Provide the [x, y] coordinate of the cell's center where the given text is located.  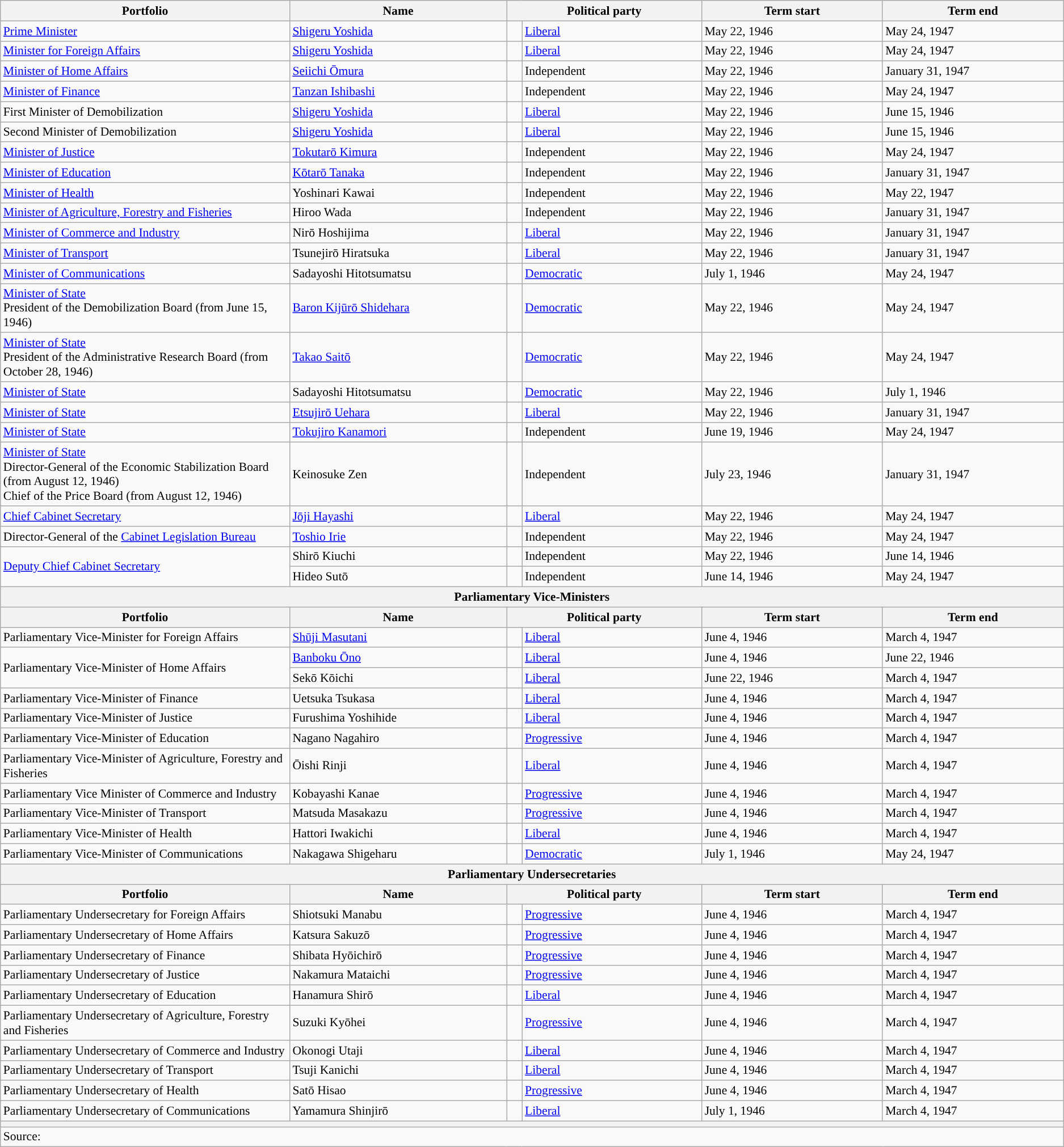
Nakagawa Shigeharu [398, 854]
Minister of Justice [145, 153]
Parliamentary Vice-Minister of Communications [145, 854]
Furushima Yoshihide [398, 718]
Hattori Iwakichi [398, 834]
Yoshinari Kawai [398, 193]
Minister of Commerce and Industry [145, 233]
Parliamentary Undersecretary of Agriculture, Forestry and Fisheries [145, 1023]
Parliamentary Undersecretary of Home Affairs [145, 935]
Minister of StatePresident of the Demobilization Board (from June 15, 1946) [145, 309]
Director-General of the Cabinet Legislation Bureau [145, 537]
Matsuda Masakazu [398, 813]
Parliamentary Undersecretary of Justice [145, 975]
Chief Cabinet Secretary [145, 516]
Parliamentary Vice-Minister for Foreign Affairs [145, 638]
Baron Kijūrō Shidehara [398, 309]
Satō Hisao [398, 1091]
Kōtarō Tanaka [398, 172]
Minister of Finance [145, 92]
Second Minister of Demobilization [145, 132]
Tsuji Kanichi [398, 1070]
Parliamentary Vice-Minister of Finance [145, 698]
Suzuki Kyōhei [398, 1023]
June 19, 1946 [792, 432]
Keinosuke Zen [398, 474]
Parliamentary Undersecretary of Transport [145, 1070]
Okonogi Utaji [398, 1051]
Uetsuka Tsukasa [398, 698]
Minister of Transport [145, 254]
Jōji Hayashi [398, 516]
Shirō Kiuchi [398, 556]
Minister of Health [145, 193]
Nagano Nagahiro [398, 739]
Ōishi Rinji [398, 766]
Kobayashi Kanae [398, 794]
Minister of Agriculture, Forestry and Fisheries [145, 213]
Sekō Kōichi [398, 678]
Parliamentary Vice-Minister of Justice [145, 718]
Minister of Home Affairs [145, 71]
Parliamentary Undersecretary for Foreign Affairs [145, 915]
Minister of StatePresident of the Administrative Research Board (from October 28, 1946) [145, 357]
Takao Saitō [398, 357]
Parliamentary Undersecretary of Health [145, 1091]
Parliamentary Vice-Ministers [532, 597]
Hiroo Wada [398, 213]
Parliamentary Undersecretaries [532, 874]
Shiotsuki Manabu [398, 915]
May 22, 1947 [973, 193]
Parliamentary Vice-Minister of Education [145, 739]
Hanamura Shirō [398, 996]
Parliamentary Vice-Minister of Home Affairs [145, 668]
Deputy Chief Cabinet Secretary [145, 566]
Shibata Hyōichirō [398, 955]
Parliamentary Undersecretary of Finance [145, 955]
Toshio Irie [398, 537]
Parliamentary Vice-Minister of Transport [145, 813]
Parliamentary Vice-Minister of Health [145, 834]
Tokutarō Kimura [398, 153]
Parliamentary Undersecretary of Communications [145, 1111]
Etsujirō Uehara [398, 412]
Source: [532, 1137]
Katsura Sakuzō [398, 935]
Parliamentary Vice Minister of Commerce and Industry [145, 794]
Minister for Foreign Affairs [145, 51]
Banboku Ōno [398, 658]
Nirō Hoshijima [398, 233]
Yamamura Shinjirō [398, 1111]
Parliamentary Undersecretary of Commerce and Industry [145, 1051]
July 23, 1946 [792, 474]
Seiichi Ōmura [398, 71]
Minister of StateDirector-General of the Economic Stabilization Board (from August 12, 1946)Chief of the Price Board (from August 12, 1946) [145, 474]
Hideo Sutō [398, 577]
Tanzan Ishibashi [398, 92]
Parliamentary Undersecretary of Education [145, 996]
Minister of Communications [145, 273]
Prime Minister [145, 31]
Minister of Education [145, 172]
First Minister of Demobilization [145, 112]
Parliamentary Vice-Minister of Agriculture, Forestry and Fisheries [145, 766]
Nakamura Mataichi [398, 975]
Shūji Masutani [398, 638]
Tokujiro Kanamori [398, 432]
Tsunejirō Hiratsuka [398, 254]
